Find where the given text appears and provide that cell's center as [X, Y] coordinate. 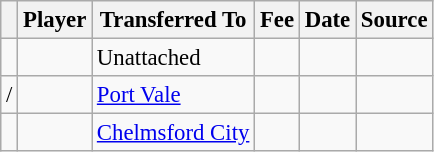
Unattached [174, 58]
/ [10, 95]
Fee [278, 20]
Source [394, 20]
Date [327, 20]
Chelmsford City [174, 133]
Player [55, 20]
Port Vale [174, 95]
Transferred To [174, 20]
